For the text-containing cell, return its midpoint in [X, Y] coordinate format. 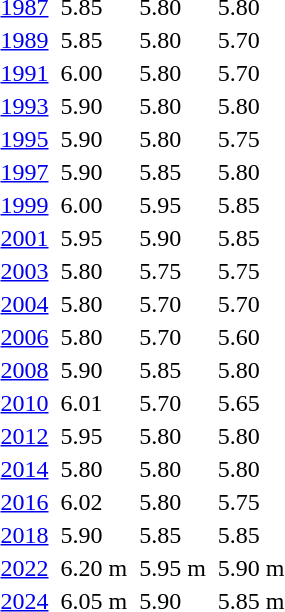
6.20 m [94, 568]
6.02 [94, 502]
5.75 [173, 271]
6.01 [94, 403]
5.95 m [173, 568]
